Find where the given text appears and provide that cell's center as (x, y) coordinate. 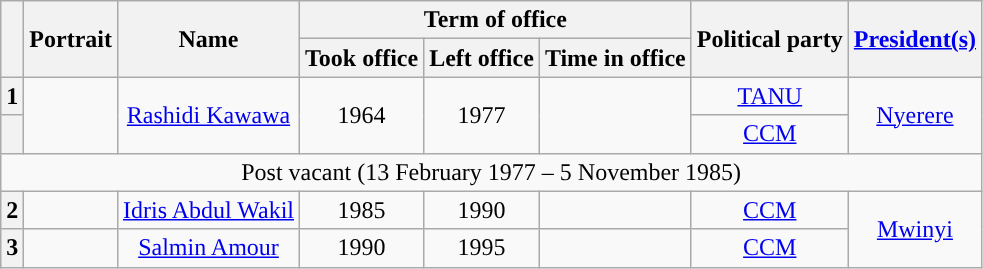
1977 (482, 115)
Post vacant (13 February 1977 – 5 November 1985) (492, 172)
Left office (482, 58)
Rashidi Kawawa (208, 115)
1964 (362, 115)
Name (208, 39)
Nyerere (914, 115)
1985 (362, 210)
Political party (770, 39)
Salmin Amour (208, 248)
2 (12, 210)
Term of office (496, 20)
1995 (482, 248)
Time in office (615, 58)
1 (12, 96)
Took office (362, 58)
3 (12, 248)
Mwinyi (914, 229)
Portrait (71, 39)
TANU (770, 96)
President(s) (914, 39)
Idris Abdul Wakil (208, 210)
